From the cell containing the given text, extract its center point as [X, Y] coordinate. 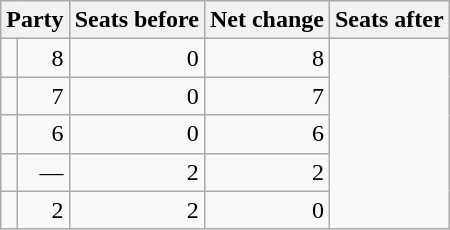
— [43, 172]
Net change [266, 20]
Seats before [136, 20]
Party [35, 20]
Seats after [389, 20]
